Locate the cell with the specified text and output its [x, y] center coordinate. 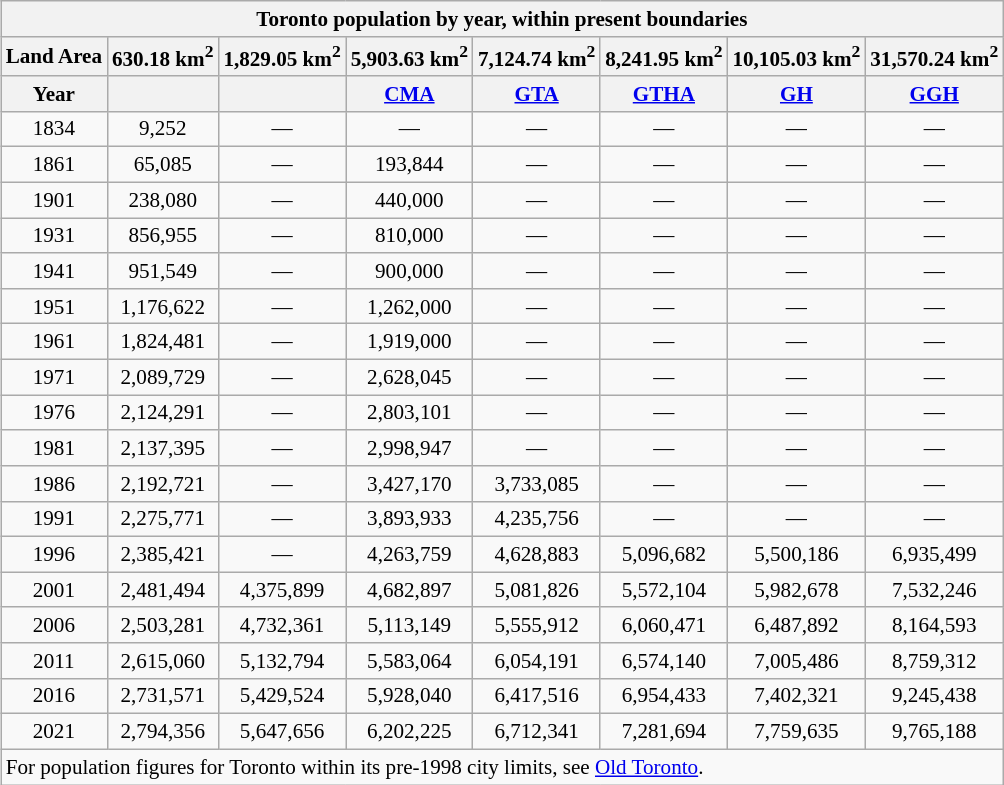
2,089,729 [162, 376]
6,202,225 [410, 732]
GTHA [664, 94]
1976 [54, 412]
2,628,045 [410, 376]
5,555,912 [536, 624]
4,263,759 [410, 554]
1996 [54, 554]
1,824,481 [162, 342]
5,903.63 km2 [410, 56]
900,000 [410, 270]
1901 [54, 200]
2021 [54, 732]
1,262,000 [410, 306]
1991 [54, 518]
4,732,361 [282, 624]
2,137,395 [162, 448]
1,919,000 [410, 342]
1861 [54, 164]
CMA [410, 94]
Toronto population by year, within present boundaries [502, 18]
951,549 [162, 270]
6,060,471 [664, 624]
GGH [934, 94]
5,113,149 [410, 624]
2,731,571 [162, 696]
1941 [54, 270]
5,982,678 [797, 590]
6,712,341 [536, 732]
1,829.05 km2 [282, 56]
856,955 [162, 236]
5,647,656 [282, 732]
2,124,291 [162, 412]
5,429,524 [282, 696]
2,794,356 [162, 732]
7,759,635 [797, 732]
4,628,883 [536, 554]
2,503,281 [162, 624]
8,759,312 [934, 660]
For population figures for Toronto within its pre-1998 city limits, see Old Toronto. [502, 766]
5,583,064 [410, 660]
2,385,421 [162, 554]
5,500,186 [797, 554]
7,281,694 [664, 732]
9,245,438 [934, 696]
65,085 [162, 164]
6,417,516 [536, 696]
2011 [54, 660]
2,615,060 [162, 660]
31,570.24 km2 [934, 56]
1951 [54, 306]
Year [54, 94]
440,000 [410, 200]
5,096,682 [664, 554]
3,427,170 [410, 484]
2006 [54, 624]
1961 [54, 342]
238,080 [162, 200]
5,132,794 [282, 660]
2,481,494 [162, 590]
2,998,947 [410, 448]
7,005,486 [797, 660]
1981 [54, 448]
1931 [54, 236]
4,682,897 [410, 590]
6,487,892 [797, 624]
3,733,085 [536, 484]
1971 [54, 376]
GTA [536, 94]
4,235,756 [536, 518]
3,893,933 [410, 518]
9,252 [162, 128]
630.18 km2 [162, 56]
7,124.74 km2 [536, 56]
GH [797, 94]
1,176,622 [162, 306]
8,164,593 [934, 624]
7,532,246 [934, 590]
6,054,191 [536, 660]
2,803,101 [410, 412]
6,574,140 [664, 660]
10,105.03 km2 [797, 56]
2016 [54, 696]
6,954,433 [664, 696]
5,081,826 [536, 590]
2001 [54, 590]
6,935,499 [934, 554]
2,192,721 [162, 484]
1834 [54, 128]
9,765,188 [934, 732]
4,375,899 [282, 590]
810,000 [410, 236]
2,275,771 [162, 518]
5,928,040 [410, 696]
8,241.95 km2 [664, 56]
Land Area [54, 56]
1986 [54, 484]
193,844 [410, 164]
7,402,321 [797, 696]
5,572,104 [664, 590]
